Locate the cell with the specified text and output its [x, y] center coordinate. 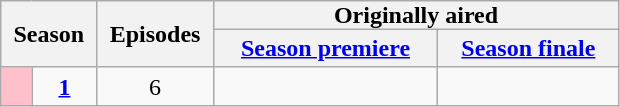
6 [155, 86]
1 [64, 86]
Season [49, 34]
Season premiere [326, 48]
Season finale [528, 48]
Episodes [155, 34]
Originally aired [416, 15]
